Identify which cell holds the provided text, then report its (x, y) central coordinate. 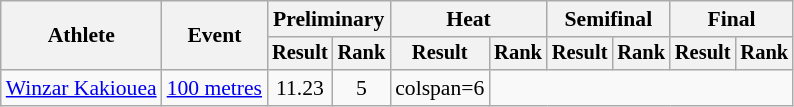
Winzar Kakiouea (82, 88)
Final (732, 19)
Event (214, 36)
Heat (468, 19)
100 metres (214, 88)
Semifinal (608, 19)
11.23 (300, 88)
colspan=6 (440, 88)
5 (362, 88)
Athlete (82, 36)
Preliminary (328, 19)
